Find where the given text appears and provide that cell's center as [x, y] coordinate. 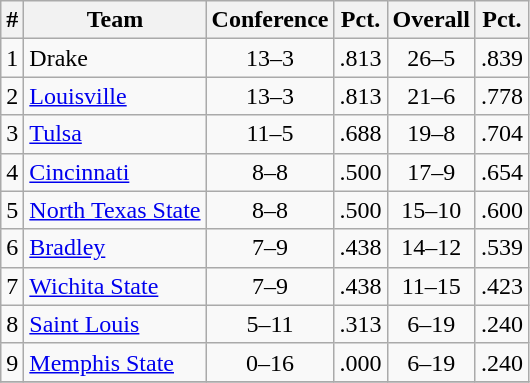
6 [12, 248]
8 [12, 324]
# [12, 20]
Cincinnati [115, 172]
15–10 [431, 210]
.654 [502, 172]
1 [12, 58]
26–5 [431, 58]
11–15 [431, 286]
0–16 [270, 362]
5 [12, 210]
Louisville [115, 96]
.778 [502, 96]
.688 [360, 134]
.539 [502, 248]
.839 [502, 58]
14–12 [431, 248]
Drake [115, 58]
17–9 [431, 172]
19–8 [431, 134]
Team [115, 20]
4 [12, 172]
2 [12, 96]
.000 [360, 362]
11–5 [270, 134]
Wichita State [115, 286]
3 [12, 134]
9 [12, 362]
.600 [502, 210]
Saint Louis [115, 324]
5–11 [270, 324]
Overall [431, 20]
Memphis State [115, 362]
Tulsa [115, 134]
Bradley [115, 248]
North Texas State [115, 210]
.704 [502, 134]
7 [12, 286]
Conference [270, 20]
21–6 [431, 96]
.313 [360, 324]
.423 [502, 286]
